Find where the given text appears and provide that cell's center as [X, Y] coordinate. 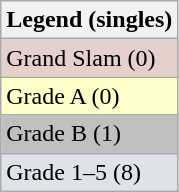
Grand Slam (0) [90, 58]
Legend (singles) [90, 20]
Grade 1–5 (8) [90, 172]
Grade A (0) [90, 96]
Grade B (1) [90, 134]
